Find where the given text appears and provide that cell's center as (x, y) coordinate. 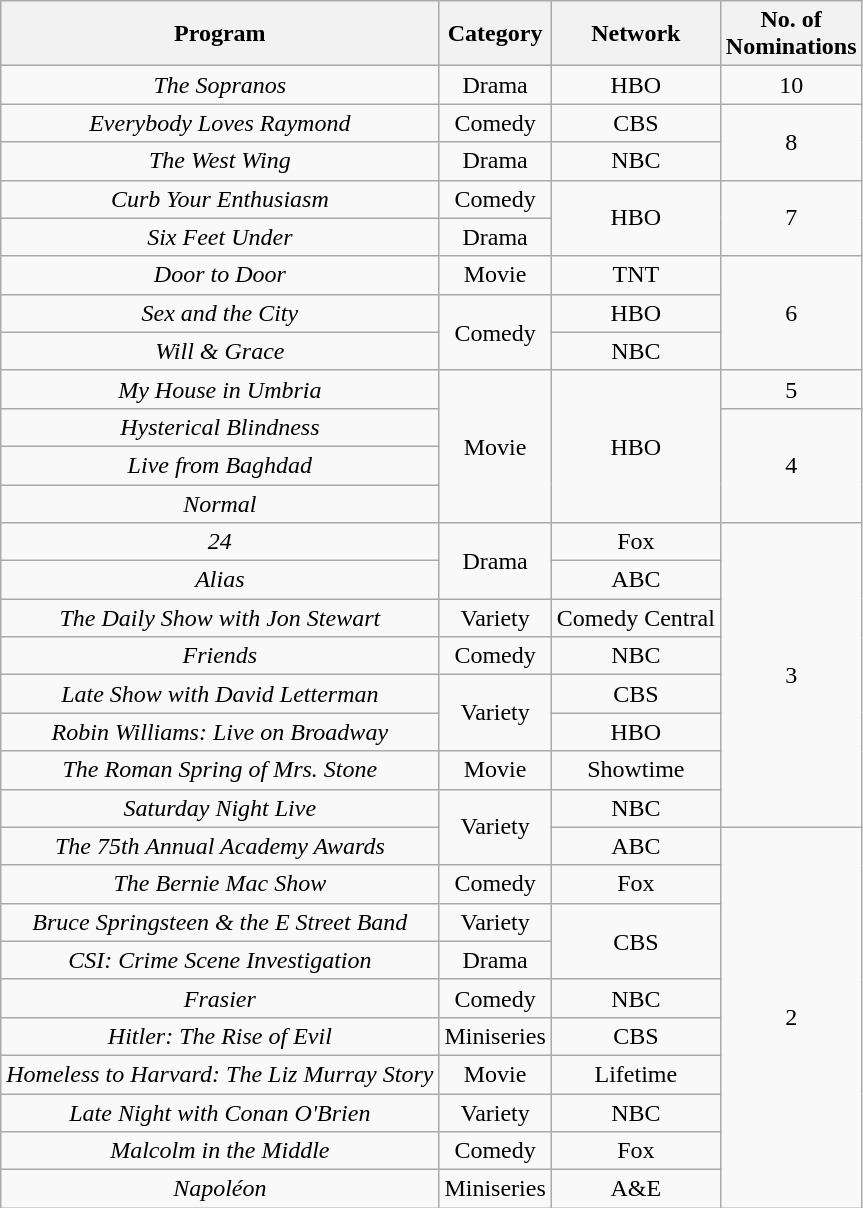
Six Feet Under (220, 237)
Napoléon (220, 1189)
8 (791, 142)
The Roman Spring of Mrs. Stone (220, 770)
The West Wing (220, 161)
24 (220, 542)
Door to Door (220, 275)
My House in Umbria (220, 389)
A&E (636, 1189)
Late Night with Conan O'Brien (220, 1113)
Normal (220, 503)
The 75th Annual Academy Awards (220, 846)
Lifetime (636, 1074)
Friends (220, 656)
Hitler: The Rise of Evil (220, 1036)
3 (791, 675)
Category (495, 34)
Curb Your Enthusiasm (220, 199)
7 (791, 218)
Showtime (636, 770)
Will & Grace (220, 351)
Alias (220, 580)
10 (791, 85)
2 (791, 1018)
Hysterical Blindness (220, 427)
Live from Baghdad (220, 465)
Comedy Central (636, 618)
Saturday Night Live (220, 808)
The Sopranos (220, 85)
Robin Williams: Live on Broadway (220, 732)
4 (791, 465)
6 (791, 313)
CSI: Crime Scene Investigation (220, 960)
The Bernie Mac Show (220, 884)
TNT (636, 275)
Program (220, 34)
Malcolm in the Middle (220, 1151)
Frasier (220, 998)
Bruce Springsteen & the E Street Band (220, 922)
Network (636, 34)
Late Show with David Letterman (220, 694)
Everybody Loves Raymond (220, 123)
Homeless to Harvard: The Liz Murray Story (220, 1074)
No. ofNominations (791, 34)
5 (791, 389)
Sex and the City (220, 313)
The Daily Show with Jon Stewart (220, 618)
